Determine the (x, y) coordinate at the center of the cell enclosing the given text.  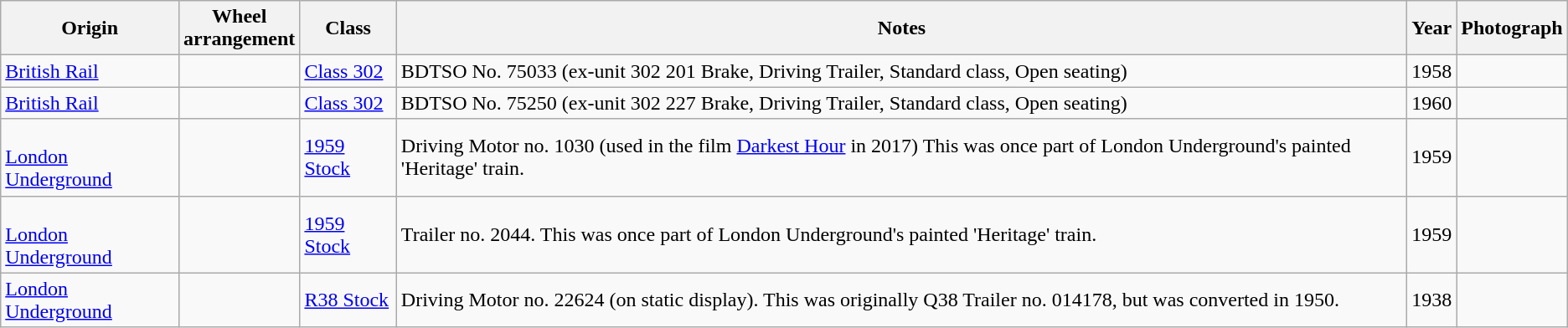
1960 (1432, 103)
Origin (90, 28)
Notes (901, 28)
Wheelarrangement (240, 28)
1938 (1432, 300)
BDTSO No. 75033 (ex-unit 302 201 Brake, Driving Trailer, Standard class, Open seating) (901, 71)
Class (348, 28)
Driving Motor no. 22624 (on static display). This was originally Q38 Trailer no. 014178, but was converted in 1950. (901, 300)
BDTSO No. 75250 (ex-unit 302 227 Brake, Driving Trailer, Standard class, Open seating) (901, 103)
Driving Motor no. 1030 (used in the film Darkest Hour in 2017) This was once part of London Underground's painted 'Heritage' train. (901, 157)
Trailer no. 2044. This was once part of London Underground's painted 'Heritage' train. (901, 234)
1958 (1432, 71)
Photograph (1512, 28)
R38 Stock (348, 300)
Year (1432, 28)
